Pinpoint the cell where the given text exists, returning its (X, Y) midpoint coordinate. 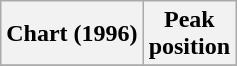
Chart (1996) (72, 34)
Peakposition (189, 34)
